Locate the cell with the specified text and output its [x, y] center coordinate. 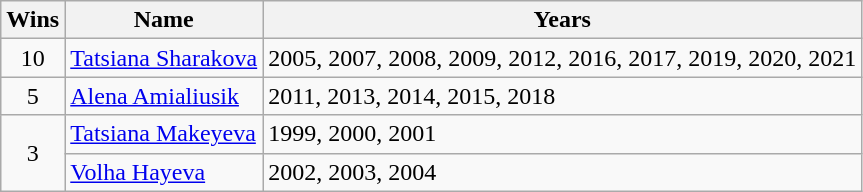
Name [164, 20]
1999, 2000, 2001 [562, 134]
Wins [33, 20]
10 [33, 58]
Years [562, 20]
Tatsiana Makeyeva [164, 134]
2002, 2003, 2004 [562, 172]
Volha Hayeva [164, 172]
Alena Amialiusik [164, 96]
5 [33, 96]
3 [33, 153]
Tatsiana Sharakova [164, 58]
2005, 2007, 2008, 2009, 2012, 2016, 2017, 2019, 2020, 2021 [562, 58]
2011, 2013, 2014, 2015, 2018 [562, 96]
